Extract the [x, y] coordinate from the center of the cell holding the provided text.  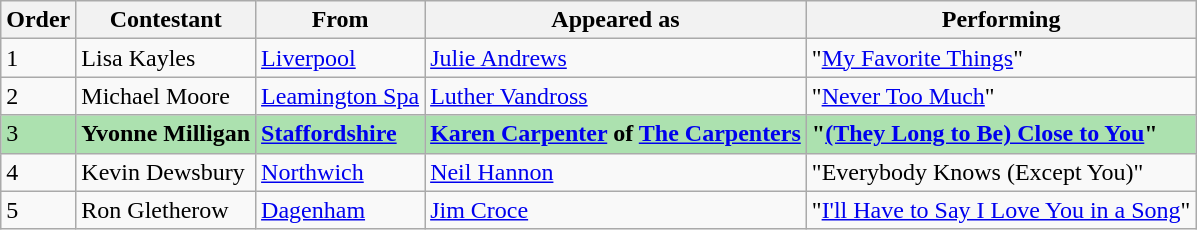
Luther Vandross [616, 96]
Julie Andrews [616, 58]
"I'll Have to Say I Love You in a Song" [1001, 210]
Liverpool [340, 58]
Ron Gletherow [166, 210]
"Never Too Much" [1001, 96]
3 [38, 134]
Karen Carpenter of The Carpenters [616, 134]
Lisa Kayles [166, 58]
Staffordshire [340, 134]
Dagenham [340, 210]
Contestant [166, 20]
From [340, 20]
Neil Hannon [616, 172]
Northwich [340, 172]
"Everybody Knows (Except You)" [1001, 172]
"(They Long to Be) Close to You" [1001, 134]
"My Favorite Things" [1001, 58]
Jim Croce [616, 210]
Michael Moore [166, 96]
Performing [1001, 20]
Leamington Spa [340, 96]
5 [38, 210]
Appeared as [616, 20]
Kevin Dewsbury [166, 172]
Yvonne Milligan [166, 134]
1 [38, 58]
Order [38, 20]
4 [38, 172]
2 [38, 96]
